Capture the cell that displays the provided text and extract its (X, Y) central coordinate. 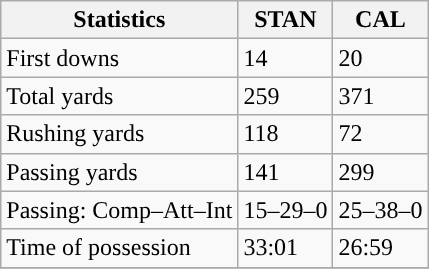
Time of possession (120, 248)
25–38–0 (380, 210)
15–29–0 (286, 210)
STAN (286, 20)
20 (380, 58)
371 (380, 96)
259 (286, 96)
141 (286, 172)
Rushing yards (120, 134)
26:59 (380, 248)
First downs (120, 58)
CAL (380, 20)
Passing: Comp–Att–Int (120, 210)
299 (380, 172)
14 (286, 58)
Passing yards (120, 172)
72 (380, 134)
118 (286, 134)
33:01 (286, 248)
Total yards (120, 96)
Statistics (120, 20)
